Detect which cell encompasses the target text, then output its [X, Y] center coordinate. 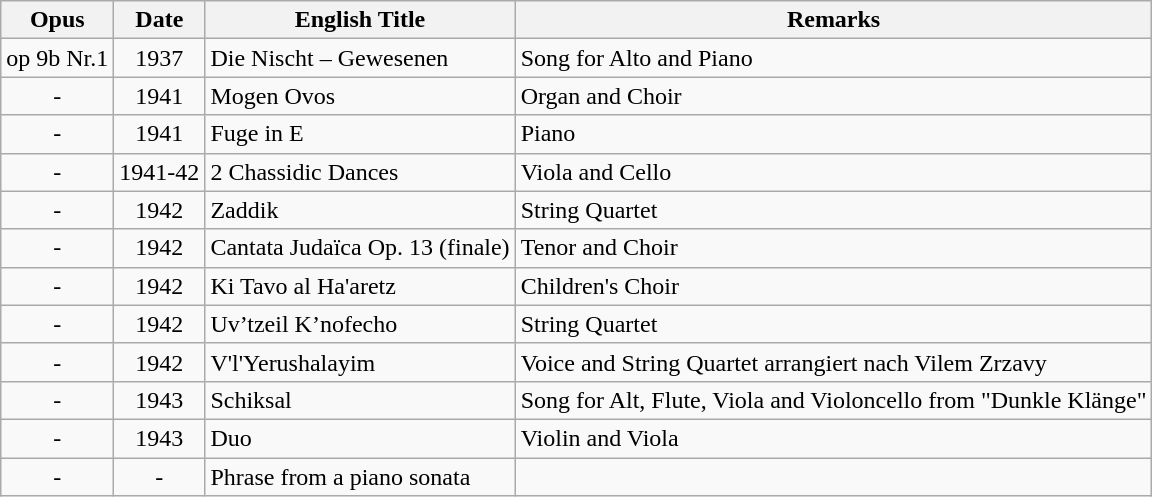
Fuge in E [360, 134]
Cantata Judaïca Op. 13 (finale) [360, 248]
English Title [360, 20]
Uv’tzeil K’nofecho [360, 324]
Duo [360, 438]
Violin and Viola [834, 438]
Song for Alto and Piano [834, 58]
Piano [834, 134]
Mogen Ovos [360, 96]
Organ and Choir [834, 96]
Phrase from a piano sonata [360, 477]
Children's Choir [834, 286]
V'l'Yerushalayim [360, 362]
Remarks [834, 20]
Ki Tavo al Ha'aretz [360, 286]
2 Chassidic Dances [360, 172]
Zaddik [360, 210]
Opus [58, 20]
Date [160, 20]
Tenor and Choir [834, 248]
Voice and String Quartet arrangiert nach Vilem Zrzavy [834, 362]
op 9b Nr.1 [58, 58]
Song for Alt, Flute, Viola and Violoncello from "Dunkle Klänge" [834, 400]
Schiksal [360, 400]
Viola and Cello [834, 172]
Die Nischt – Gewesenen [360, 58]
1937 [160, 58]
1941-42 [160, 172]
